Output the (x, y) coordinate of the center of the cell containing the given text.  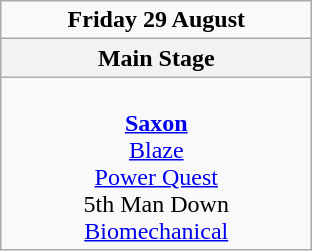
Main Stage (156, 58)
Friday 29 August (156, 20)
Saxon Blaze Power Quest 5th Man Down Biomechanical (156, 164)
